Scan for the cell matching the given text and deliver its [X, Y] coordinate at center. 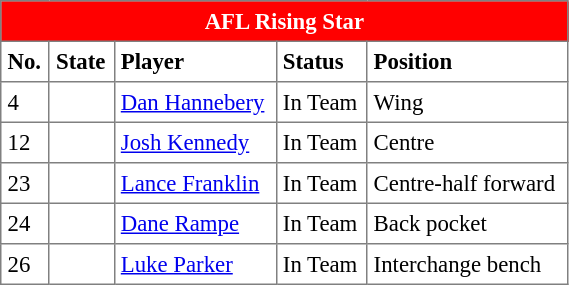
4 [25, 102]
12 [25, 142]
Status [322, 61]
Centre-half forward [468, 183]
Wing [468, 102]
Dane Rampe [195, 223]
Josh Kennedy [195, 142]
Player [195, 61]
Back pocket [468, 223]
24 [25, 223]
Dan Hannebery [195, 102]
Interchange bench [468, 264]
26 [25, 264]
Position [468, 61]
AFL Rising Star [284, 21]
State [82, 61]
Luke Parker [195, 264]
No. [25, 61]
Centre [468, 142]
Lance Franklin [195, 183]
23 [25, 183]
